Return the [x, y] coordinate for the center point of the cell that contains the specified text.  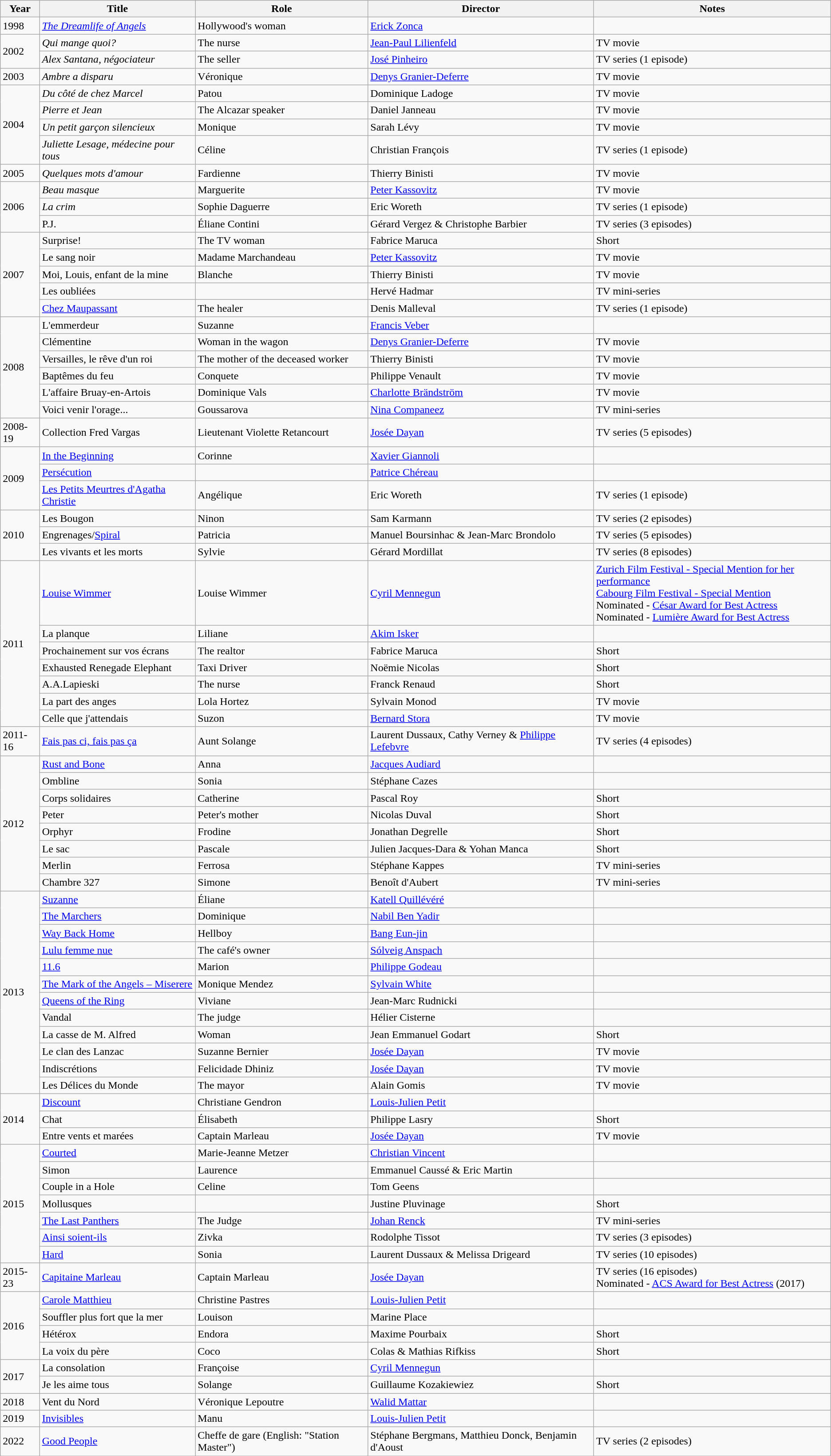
Capitaine Marleau [117, 1277]
Benoît d'Aubert [481, 883]
Christine Pastres [281, 1300]
Blanche [281, 274]
Dominique Vals [281, 393]
2003 [20, 76]
Marguerite [281, 190]
Year [20, 9]
Hétérox [117, 1334]
Peter [117, 815]
1998 [20, 26]
Sophie Daguerre [281, 207]
Louison [281, 1317]
Beau masque [117, 190]
Queens of the Ring [117, 1001]
P.J. [117, 223]
Suzon [281, 718]
Alex Santana, négociateur [117, 60]
Xavier Giannoli [481, 455]
Mollusques [117, 1204]
Liliane [281, 634]
Manu [281, 1419]
Alain Gomis [481, 1085]
Dominique Ladoge [481, 93]
Celle que j'attendais [117, 718]
Orphyr [117, 831]
Les vivants et les morts [117, 552]
La planque [117, 634]
Les Délices du Monde [117, 1085]
Vandal [117, 1018]
2005 [20, 173]
Stéphane Bergmans, Matthieu Donck, Benjamin d'Aoust [481, 1442]
La part des anges [117, 701]
Jacques Audiard [481, 764]
The Judge [281, 1221]
Clémentine [117, 342]
Entre vents et marées [117, 1136]
Les Petits Meurtres d'Agatha Christie [117, 495]
Qui mange quoi? [117, 43]
Bang Eun-jin [481, 933]
Sylvain White [481, 984]
2016 [20, 1325]
2015-23 [20, 1277]
Lola Hortez [281, 701]
Zivka [281, 1237]
Francis Veber [481, 325]
La voix du père [117, 1351]
The Mark of the Angels – Miserere [117, 984]
Justine Pluvinage [481, 1204]
2004 [20, 124]
Frodine [281, 831]
Je les aime tous [117, 1384]
Laurent Dussaux & Melissa Drigeard [481, 1254]
Corinne [281, 455]
Voici venir l'orage... [117, 410]
Corps solidaires [117, 798]
The healer [281, 308]
Hélier Cisterne [481, 1018]
Manuel Boursinhac & Jean-Marc Brondolo [481, 535]
Celine [281, 1187]
Dominique [281, 916]
Way Back Home [117, 933]
The Last Panthers [117, 1221]
TV series (8 episodes) [712, 552]
Johan Renck [481, 1221]
Ombline [117, 781]
Lieutenant Violette Retancourt [281, 433]
Marion [281, 967]
TV series (16 episodes)Nominated - ACS Award for Best Actress (2017) [712, 1277]
Jean-Marc Rudnicki [481, 1001]
Les oubliées [117, 291]
Le sang noir [117, 258]
Christian Vincent [481, 1153]
Jean-Paul Lilienfeld [481, 43]
Patou [281, 93]
Courted [117, 1153]
The TV woman [281, 241]
Fais pas ci, fais pas ça [117, 741]
The seller [281, 60]
Aunt Solange [281, 741]
Vent du Nord [117, 1401]
Invisibles [117, 1419]
Emmanuel Caussé & Eric Martin [481, 1170]
Director [481, 9]
Chambre 327 [117, 883]
2014 [20, 1119]
Julien Jacques-Dara & Yohan Manca [481, 849]
Walid Mattar [481, 1401]
Couple in a Hole [117, 1187]
Rust and Bone [117, 764]
Laurent Dussaux, Cathy Verney & Philippe Lefebvre [481, 741]
Éliane Contini [281, 223]
Baptêmes du feu [117, 376]
La crim [117, 207]
2011-16 [20, 741]
2010 [20, 535]
Lulu femme nue [117, 950]
Madame Marchandeau [281, 258]
The mother of the deceased worker [281, 359]
The Dreamlife of Angels [117, 26]
Sólveig Anspach [481, 950]
Christiane Gendron [281, 1102]
11.6 [117, 967]
Gérard Vergez & Christophe Barbier [481, 223]
Gérard Mordillat [481, 552]
Sylvain Monod [481, 701]
La consolation [117, 1368]
Monique [281, 127]
2012 [20, 823]
The judge [281, 1018]
Catherine [281, 798]
2008-19 [20, 433]
Moi, Louis, enfant de la mine [117, 274]
Katell Quillévéré [481, 899]
Marine Place [481, 1317]
Tom Geens [481, 1187]
2019 [20, 1419]
Franck Renaud [481, 684]
Éliane [281, 899]
Woman [281, 1034]
Indiscrétions [117, 1068]
2007 [20, 274]
Un petit garçon silencieux [117, 127]
Le clan des Lanzac [117, 1051]
L'emmerdeur [117, 325]
Ainsi soient-ils [117, 1237]
Carole Matthieu [117, 1300]
Suzanne Bernier [281, 1051]
The café's owner [281, 950]
2015 [20, 1204]
Role [281, 9]
Sylvie [281, 552]
2018 [20, 1401]
2009 [20, 478]
Charlotte Brändström [481, 393]
Taxi Driver [281, 668]
2022 [20, 1442]
Persécution [117, 472]
Goussarova [281, 410]
Simone [281, 883]
Quelques mots d'amour [117, 173]
Conquete [281, 376]
Nabil Ben Yadir [481, 916]
Jean Emmanuel Godart [481, 1034]
2013 [20, 992]
Solange [281, 1384]
Surprise! [117, 241]
Erick Zonca [481, 26]
Coco [281, 1351]
2008 [20, 367]
2011 [20, 644]
Cheffe de gare (English: "Station Master") [281, 1442]
Patricia [281, 535]
Endora [281, 1334]
Véronique Lepoutre [281, 1401]
Guillaume Kozakiewiez [481, 1384]
TV series (10 episodes) [712, 1254]
Sarah Lévy [481, 127]
Collection Fred Vargas [117, 433]
Rodolphe Tissot [481, 1237]
Les Bougon [117, 518]
Philippe Lasry [481, 1119]
Discount [117, 1102]
Title [117, 9]
Le sac [117, 849]
Nina Companeez [481, 410]
Hervé Hadmar [481, 291]
Patrice Chéreau [481, 472]
Bernard Stora [481, 718]
Élisabeth [281, 1119]
Viviane [281, 1001]
Véronique [281, 76]
Souffler plus fort que la mer [117, 1317]
José Pinheiro [481, 60]
Angélique [281, 495]
Merlin [117, 866]
Maxime Pourbaix [481, 1334]
Daniel Janneau [481, 110]
Stéphane Cazes [481, 781]
Philippe Venault [481, 376]
Chat [117, 1119]
The realtor [281, 651]
2017 [20, 1376]
L'affaire Bruay-en-Artois [117, 393]
The Alcazar speaker [281, 110]
Juliette Lesage, médecine pour tous [117, 150]
2002 [20, 51]
Prochainement sur vos écrans [117, 651]
Peter's mother [281, 815]
The mayor [281, 1085]
Pascal Roy [481, 798]
Ambre a disparu [117, 76]
Hard [117, 1254]
Hollywood's woman [281, 26]
In the Beginning [117, 455]
Jonathan Degrelle [481, 831]
2006 [20, 207]
Du côté de chez Marcel [117, 93]
Felicidade Dhiniz [281, 1068]
Monique Mendez [281, 984]
Hellboy [281, 933]
Fardienne [281, 173]
Sam Karmann [481, 518]
The Marchers [117, 916]
Ferrosa [281, 866]
Anna [281, 764]
Simon [117, 1170]
Pascale [281, 849]
TV series (4 episodes) [712, 741]
La casse de M. Alfred [117, 1034]
Akim Isker [481, 634]
Chez Maupassant [117, 308]
Ninon [281, 518]
Marie-Jeanne Metzer [281, 1153]
Christian François [481, 150]
Nicolas Duval [481, 815]
Denis Malleval [481, 308]
Philippe Godeau [481, 967]
Good People [117, 1442]
Laurence [281, 1170]
A.A.Lapieski [117, 684]
Françoise [281, 1368]
Exhausted Renegade Elephant [117, 668]
Woman in the wagon [281, 342]
Notes [712, 9]
Noëmie Nicolas [481, 668]
Pierre et Jean [117, 110]
Céline [281, 150]
Versailles, le rêve d'un roi [117, 359]
Engrenages/Spiral [117, 535]
Stéphane Kappes [481, 866]
Colas & Mathias Rifkiss [481, 1351]
